Search for the cell housing the specified text and yield its [X, Y] center coordinate. 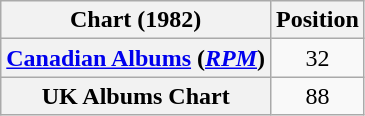
Chart (1982) [136, 20]
88 [318, 96]
Canadian Albums (RPM) [136, 58]
UK Albums Chart [136, 96]
Position [318, 20]
32 [318, 58]
